Find where the given text appears and provide that cell's center as (x, y) coordinate. 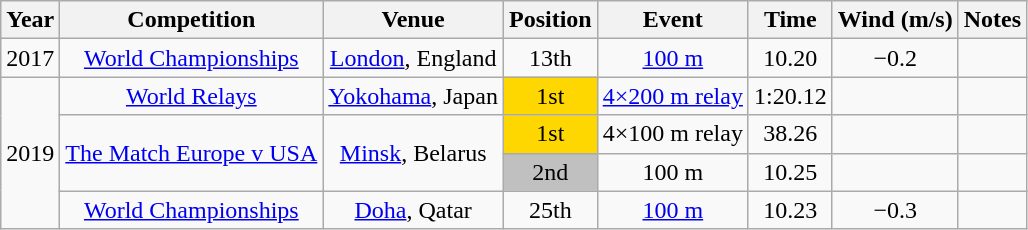
Notes (992, 20)
The Match Europe v USA (192, 153)
1:20.12 (790, 96)
10.23 (790, 210)
10.25 (790, 172)
Minsk, Belarus (414, 153)
World Relays (192, 96)
10.20 (790, 58)
Venue (414, 20)
−0.3 (895, 210)
38.26 (790, 134)
Doha, Qatar (414, 210)
4×200 m relay (672, 96)
13th (550, 58)
4×100 m relay (672, 134)
−0.2 (895, 58)
Wind (m/s) (895, 20)
Position (550, 20)
Year (30, 20)
London, England (414, 58)
2019 (30, 153)
2nd (550, 172)
Event (672, 20)
Yokohama, Japan (414, 96)
Time (790, 20)
25th (550, 210)
Competition (192, 20)
2017 (30, 58)
